From the cell containing the given text, extract its center point as (X, Y) coordinate. 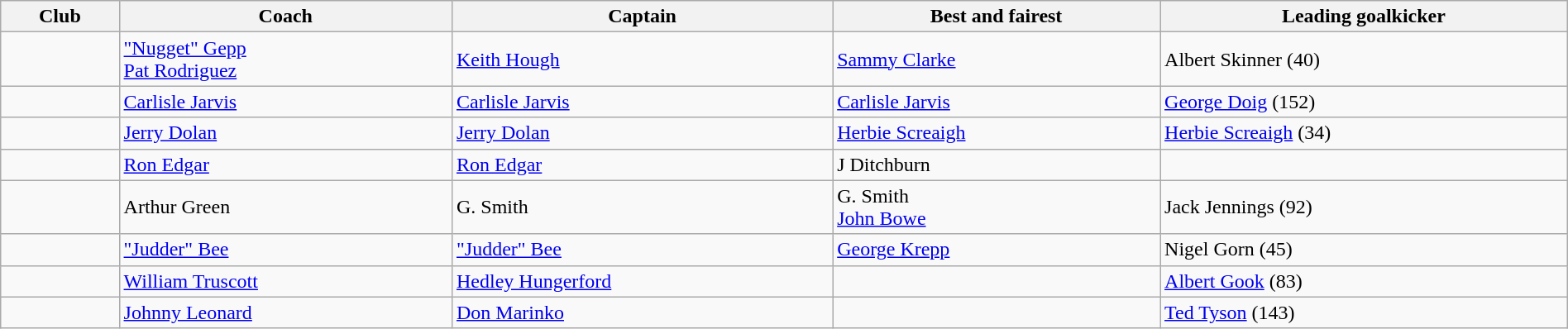
Johnny Leonard (285, 312)
J Ditchburn (997, 164)
Ted Tyson (143) (1365, 312)
Keith Hough (642, 60)
George Krepp (997, 250)
Leading goalkicker (1365, 17)
"Nugget" GeppPat Rodriguez (285, 60)
Herbie Screaigh (34) (1365, 133)
G. SmithJohn Bowe (997, 207)
Albert Skinner (40) (1365, 60)
William Truscott (285, 281)
Jack Jennings (92) (1365, 207)
Captain (642, 17)
George Doig (152) (1365, 102)
Don Marinko (642, 312)
Nigel Gorn (45) (1365, 250)
Hedley Hungerford (642, 281)
Sammy Clarke (997, 60)
Best and fairest (997, 17)
Coach (285, 17)
Arthur Green (285, 207)
Albert Gook (83) (1365, 281)
G. Smith (642, 207)
Herbie Screaigh (997, 133)
Club (60, 17)
